From the cell containing the given text, extract its center point as [x, y] coordinate. 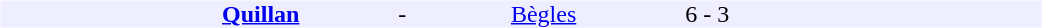
6 - 3 [707, 14]
- [402, 14]
Bègles [544, 14]
Quillan [260, 14]
